Extract the (X, Y) coordinate from the center of the cell holding the provided text.  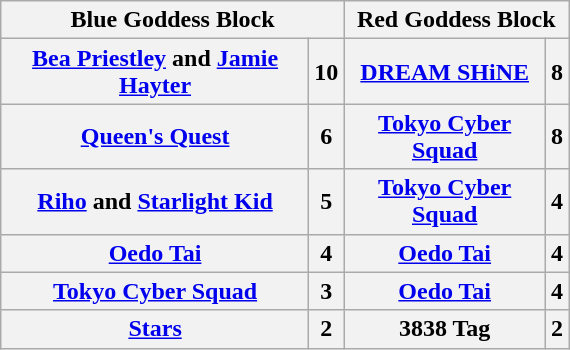
6 (326, 136)
10 (326, 72)
3838 Tag (445, 329)
Blue Goddess Block (172, 20)
Bea Priestley and Jamie Hayter (154, 72)
Riho and Starlight Kid (154, 202)
Red Goddess Block (456, 20)
Stars (154, 329)
DREAM SHiNE (445, 72)
Queen's Quest (154, 136)
3 (326, 291)
5 (326, 202)
